Locate the cell with the specified text and output its (X, Y) center coordinate. 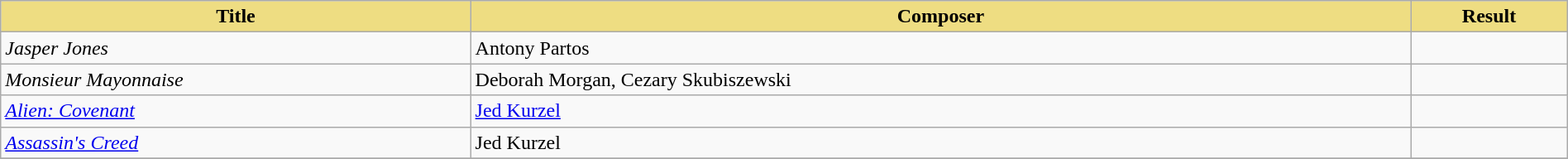
Composer (941, 17)
Monsieur Mayonnaise (236, 79)
Result (1489, 17)
Jasper Jones (236, 48)
Antony Partos (941, 48)
Title (236, 17)
Deborah Morgan, Cezary Skubiszewski (941, 79)
Alien: Covenant (236, 111)
Assassin's Creed (236, 142)
